Extract the (x, y) coordinate from the center of the cell holding the provided text.  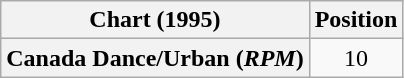
Canada Dance/Urban (RPM) (155, 58)
Position (356, 20)
Chart (1995) (155, 20)
10 (356, 58)
